Return the (x, y) coordinate for the center point of the cell that contains the specified text.  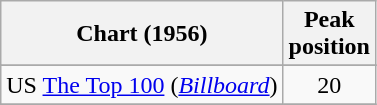
US The Top 100 (Billboard) (142, 85)
20 (329, 85)
Peakposition (329, 34)
Chart (1956) (142, 34)
